Locate the cell with the specified text and output its (X, Y) center coordinate. 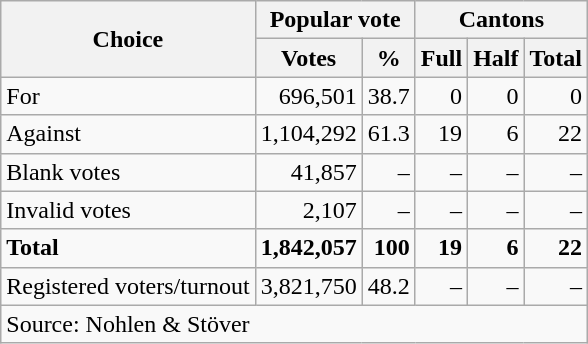
Blank votes (128, 172)
Half (496, 58)
1,842,057 (308, 248)
61.3 (388, 134)
Source: Nohlen & Stöver (294, 324)
Votes (308, 58)
696,501 (308, 96)
2,107 (308, 210)
48.2 (388, 286)
For (128, 96)
38.7 (388, 96)
3,821,750 (308, 286)
Popular vote (335, 20)
Cantons (501, 20)
Invalid votes (128, 210)
100 (388, 248)
1,104,292 (308, 134)
Registered voters/turnout (128, 286)
Choice (128, 39)
Full (441, 58)
41,857 (308, 172)
Against (128, 134)
% (388, 58)
